Extract the [X, Y] coordinate from the center of the cell holding the provided text.  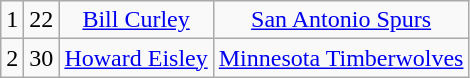
22 [42, 20]
1 [12, 20]
30 [42, 58]
San Antonio Spurs [341, 20]
Minnesota Timberwolves [341, 58]
Bill Curley [136, 20]
2 [12, 58]
Howard Eisley [136, 58]
